Capture the cell that displays the provided text and extract its (X, Y) central coordinate. 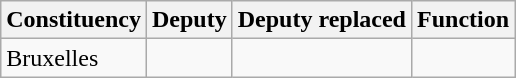
Bruxelles (74, 58)
Function (462, 20)
Deputy replaced (322, 20)
Deputy (189, 20)
Constituency (74, 20)
